Return the [X, Y] coordinate for the center point of the cell that contains the specified text.  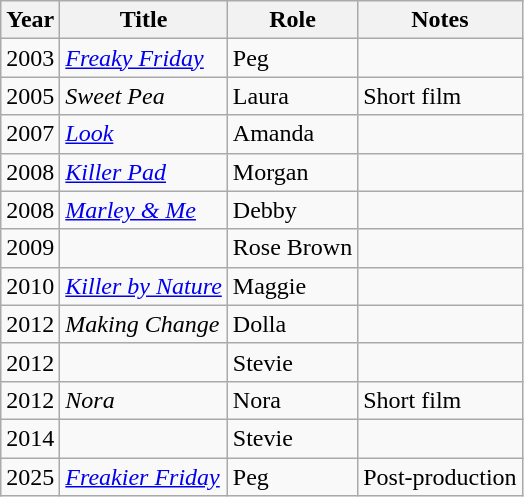
Role [292, 20]
2009 [30, 248]
Morgan [292, 172]
Killer by Nature [144, 286]
Post-production [440, 477]
Making Change [144, 324]
2007 [30, 134]
Title [144, 20]
2010 [30, 286]
Marley & Me [144, 210]
Look [144, 134]
Sweet Pea [144, 96]
Dolla [292, 324]
2005 [30, 96]
Notes [440, 20]
2025 [30, 477]
Rose Brown [292, 248]
2003 [30, 58]
Maggie [292, 286]
Killer Pad [144, 172]
Amanda [292, 134]
Year [30, 20]
Freaky Friday [144, 58]
2014 [30, 438]
Debby [292, 210]
Freakier Friday [144, 477]
Laura [292, 96]
